Scan for the cell matching the given text and deliver its (X, Y) coordinate at center. 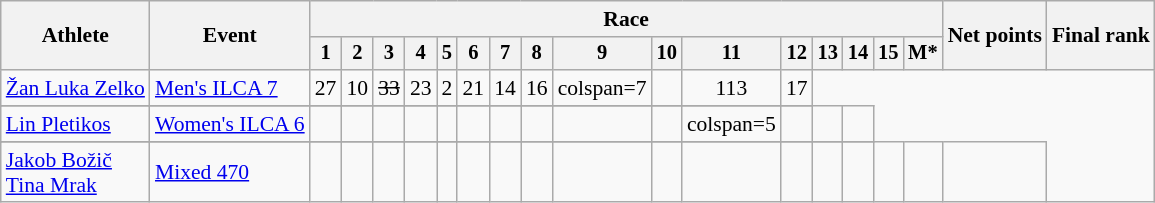
Lin Pletikos (76, 124)
Event (230, 36)
6 (473, 54)
17 (797, 88)
16 (537, 88)
colspan=7 (602, 88)
M* (922, 54)
113 (732, 88)
7 (505, 54)
5 (448, 54)
33 (389, 88)
23 (421, 88)
Jakob BožičTina Mrak (76, 172)
Final rank (1101, 36)
colspan=5 (732, 124)
15 (888, 54)
Men's ILCA 7 (230, 88)
Race (626, 19)
3 (389, 54)
4 (421, 54)
Women's ILCA 6 (230, 124)
Athlete (76, 36)
Žan Luka Zelko (76, 88)
13 (828, 54)
Mixed 470 (230, 172)
1 (326, 54)
27 (326, 88)
8 (537, 54)
9 (602, 54)
21 (473, 88)
Net points (995, 36)
11 (732, 54)
12 (797, 54)
